Locate the cell with the specified text and output its [X, Y] center coordinate. 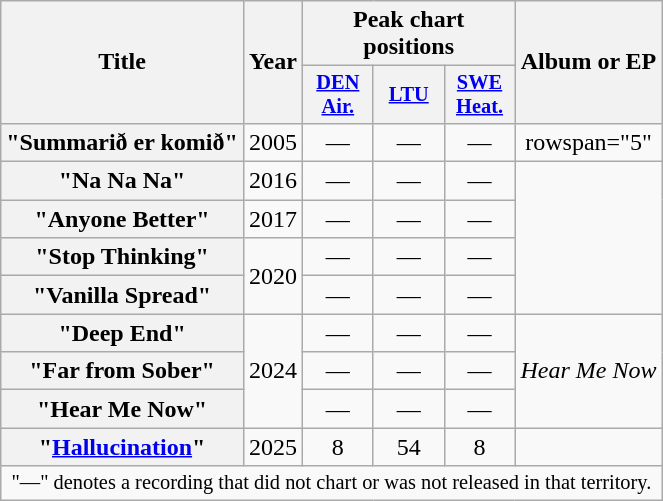
DENAir. [338, 95]
"Stop Thinking" [122, 257]
LTU [408, 95]
Year [272, 62]
Hear Me Now [588, 371]
Peak chart positions [408, 34]
"Vanilla Spread" [122, 295]
"—" denotes a recording that did not chart or was not released in that territory. [332, 483]
2020 [272, 276]
"Far from Sober" [122, 371]
2005 [272, 142]
rowspan="5" [588, 142]
2017 [272, 219]
SWEHeat. [480, 95]
"Na Na Na" [122, 181]
"Deep End" [122, 333]
2016 [272, 181]
"Anyone Better" [122, 219]
Title [122, 62]
2025 [272, 447]
Album or EP [588, 62]
"Hallucination" [122, 447]
54 [408, 447]
2024 [272, 371]
"Summarið er komið" [122, 142]
"Hear Me Now" [122, 409]
